Output the [X, Y] coordinate of the center of the cell containing the given text.  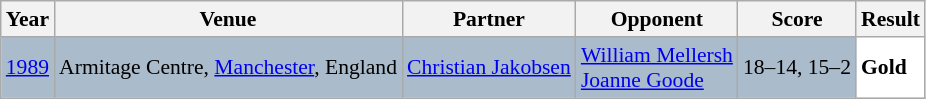
Venue [228, 19]
1989 [28, 68]
Opponent [657, 19]
Armitage Centre, Manchester, England [228, 68]
Year [28, 19]
William Mellersh Joanne Goode [657, 68]
Score [797, 19]
Result [890, 19]
Christian Jakobsen [489, 68]
Partner [489, 19]
18–14, 15–2 [797, 68]
Gold [890, 68]
